Return [X, Y] of the center of cell containing provided text 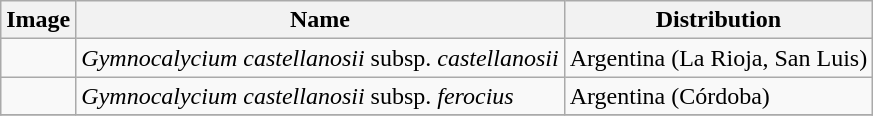
Image [38, 20]
Name [320, 20]
Distribution [718, 20]
Argentina (La Rioja, San Luis) [718, 58]
Argentina (Córdoba) [718, 96]
Gymnocalycium castellanosii subsp. ferocius [320, 96]
Gymnocalycium castellanosii subsp. castellanosii [320, 58]
